Capture the cell that displays the provided text and extract its [x, y] central coordinate. 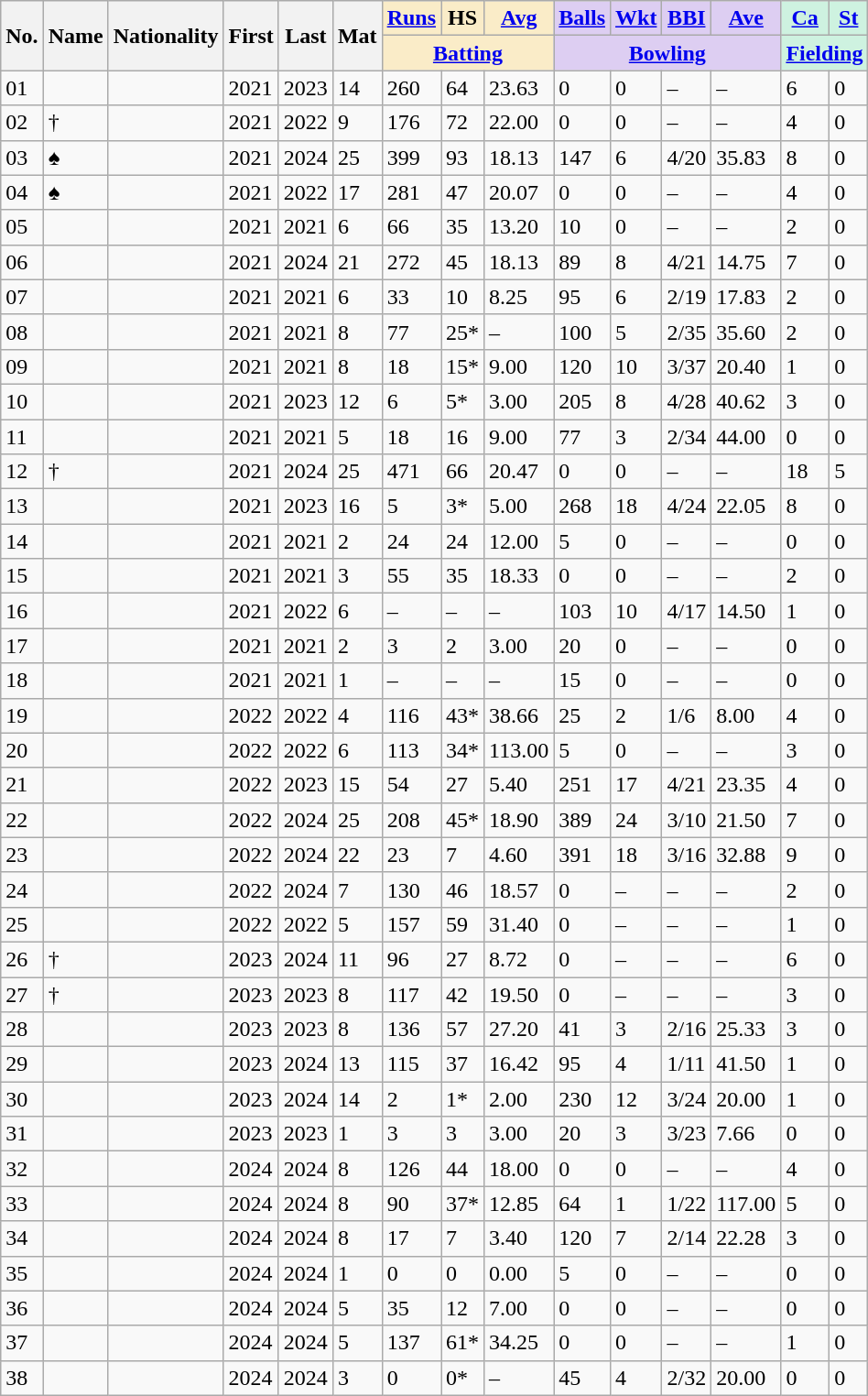
389 [582, 820]
93 [463, 158]
147 [582, 158]
208 [411, 820]
8.00 [746, 715]
First [251, 36]
8.72 [519, 959]
05 [22, 227]
03 [22, 158]
126 [411, 1169]
32 [22, 1169]
25.33 [746, 1030]
46 [463, 889]
268 [582, 507]
35.60 [746, 332]
3/16 [687, 855]
1* [463, 1099]
2/19 [687, 297]
260 [411, 88]
7.66 [746, 1134]
35.83 [746, 158]
30 [22, 1099]
09 [22, 366]
04 [22, 192]
1/11 [687, 1064]
31.40 [519, 924]
19 [22, 715]
38 [22, 1378]
4/24 [687, 507]
18.33 [519, 576]
Ave [746, 18]
2/16 [687, 1030]
18.90 [519, 820]
32.88 [746, 855]
2/14 [687, 1238]
22.05 [746, 507]
2/32 [687, 1378]
17.83 [746, 297]
06 [22, 262]
59 [463, 924]
5.00 [519, 507]
3/10 [687, 820]
0* [463, 1378]
08 [22, 332]
130 [411, 889]
27.20 [519, 1030]
1/22 [687, 1204]
72 [463, 123]
Name [75, 36]
Runs [411, 18]
14.75 [746, 262]
20.47 [519, 472]
12.85 [519, 1204]
23.35 [746, 785]
Avg [519, 18]
54 [411, 785]
41 [582, 1030]
3* [463, 507]
3/24 [687, 1099]
21.50 [746, 820]
44 [463, 1169]
3.40 [519, 1238]
38.66 [519, 715]
19.50 [519, 994]
4/20 [687, 158]
26 [22, 959]
3/23 [687, 1134]
16.42 [519, 1064]
205 [582, 401]
116 [411, 715]
20.40 [746, 366]
No. [22, 36]
281 [411, 192]
02 [22, 123]
23.63 [519, 88]
Fielding [824, 53]
41.50 [746, 1064]
34* [463, 750]
5* [463, 401]
34 [22, 1238]
117.00 [746, 1204]
8.25 [519, 297]
36 [22, 1308]
12.00 [519, 541]
399 [411, 158]
4/17 [687, 611]
100 [582, 332]
1/6 [687, 715]
47 [463, 192]
Nationality [166, 36]
157 [411, 924]
3/37 [687, 366]
55 [411, 576]
Last [306, 36]
Batting [468, 53]
31 [22, 1134]
5.40 [519, 785]
20.07 [519, 192]
Wkt [636, 18]
25* [463, 332]
4/28 [687, 401]
13.20 [519, 227]
230 [582, 1099]
28 [22, 1030]
2.00 [519, 1099]
15* [463, 366]
Ca [806, 18]
BBI [687, 18]
St [849, 18]
18.00 [519, 1169]
89 [582, 262]
01 [22, 88]
40.62 [746, 401]
96 [411, 959]
34.25 [519, 1343]
115 [411, 1064]
2/35 [687, 332]
07 [22, 297]
HS [463, 18]
22.28 [746, 1238]
2/34 [687, 437]
29 [22, 1064]
42 [463, 994]
272 [411, 262]
18.57 [519, 889]
103 [582, 611]
14.50 [746, 611]
391 [582, 855]
37* [463, 1204]
Balls [582, 18]
57 [463, 1030]
471 [411, 472]
136 [411, 1030]
7.00 [519, 1308]
176 [411, 123]
61* [463, 1343]
137 [411, 1343]
4.60 [519, 855]
Bowling [667, 53]
113 [411, 750]
43* [463, 715]
22.00 [519, 123]
117 [411, 994]
0.00 [519, 1273]
251 [582, 785]
Mat [357, 36]
45* [463, 820]
90 [411, 1204]
44.00 [746, 437]
113.00 [519, 750]
